Locate the cell with the specified text and output its [X, Y] center coordinate. 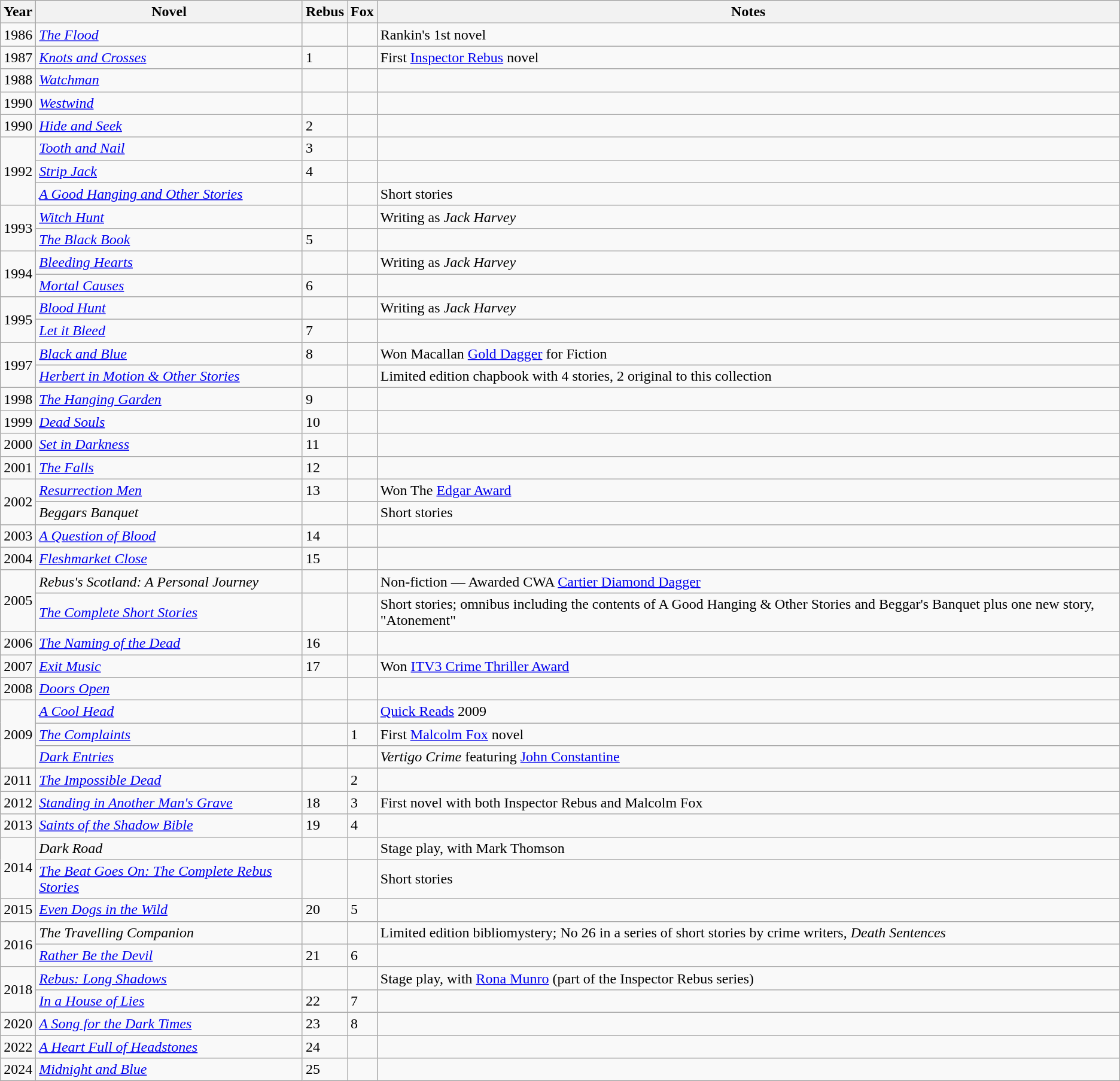
11 [324, 445]
First novel with both Inspector Rebus and Malcolm Fox [748, 803]
20 [324, 910]
12 [324, 467]
Bleeding Hearts [169, 262]
Rebus: Long Shadows [169, 978]
15 [324, 558]
22 [324, 1001]
16 [324, 643]
2004 [18, 558]
1988 [18, 80]
First Inspector Rebus novel [748, 57]
Black and Blue [169, 354]
Dark Road [169, 848]
The Falls [169, 467]
1987 [18, 57]
Quick Reads 2009 [748, 712]
Novel [169, 12]
2013 [18, 825]
Short stories; omnibus including the contents of A Good Hanging & Other Stories and Beggar's Banquet plus one new story, "Atonement" [748, 612]
The Travelling Companion [169, 933]
Herbert in Motion & Other Stories [169, 376]
1997 [18, 365]
2001 [18, 467]
1986 [18, 35]
Let it Bleed [169, 331]
Rebus's Scotland: A Personal Journey [169, 581]
Notes [748, 12]
Tooth and Nail [169, 148]
A Song for the Dark Times [169, 1024]
Doors Open [169, 689]
Stage play, with Rona Munro (part of the Inspector Rebus series) [748, 978]
24 [324, 1047]
Hide and Seek [169, 126]
2006 [18, 643]
A Good Hanging and Other Stories [169, 194]
Rebus [324, 12]
2012 [18, 803]
Won ITV3 Crime Thriller Award [748, 666]
The Naming of the Dead [169, 643]
Strip Jack [169, 171]
Dark Entries [169, 757]
19 [324, 825]
21 [324, 955]
A Question of Blood [169, 536]
Non-fiction — Awarded CWA Cartier Diamond Dagger [748, 581]
Beggars Banquet [169, 513]
1994 [18, 274]
1995 [18, 320]
In a House of Lies [169, 1001]
First Malcolm Fox novel [748, 734]
2008 [18, 689]
2009 [18, 734]
The Hanging Garden [169, 399]
Knots and Crosses [169, 57]
The Beat Goes On: The Complete Rebus Stories [169, 879]
1992 [18, 171]
The Black Book [169, 239]
Set in Darkness [169, 445]
Witch Hunt [169, 217]
Blood Hunt [169, 308]
Exit Music [169, 666]
Fox [363, 12]
14 [324, 536]
2016 [18, 944]
Westwind [169, 103]
2000 [18, 445]
Dead Souls [169, 422]
A Heart Full of Headstones [169, 1047]
2002 [18, 502]
1998 [18, 399]
1993 [18, 228]
10 [324, 422]
2011 [18, 780]
2007 [18, 666]
2005 [18, 601]
Year [18, 12]
2022 [18, 1047]
2018 [18, 989]
Standing in Another Man's Grave [169, 803]
Midnight and Blue [169, 1070]
13 [324, 490]
1999 [18, 422]
The Complaints [169, 734]
2014 [18, 868]
Fleshmarket Close [169, 558]
Even Dogs in the Wild [169, 910]
Won Macallan Gold Dagger for Fiction [748, 354]
Mortal Causes [169, 286]
Resurrection Men [169, 490]
2024 [18, 1070]
Won The Edgar Award [748, 490]
Rankin's 1st novel [748, 35]
Vertigo Crime featuring John Constantine [748, 757]
Watchman [169, 80]
2020 [18, 1024]
A Cool Head [169, 712]
Limited edition bibliomystery; No 26 in a series of short stories by crime writers, Death Sentences [748, 933]
The Complete Short Stories [169, 612]
Stage play, with Mark Thomson [748, 848]
25 [324, 1070]
Rather Be the Devil [169, 955]
The Flood [169, 35]
2015 [18, 910]
18 [324, 803]
Limited edition chapbook with 4 stories, 2 original to this collection [748, 376]
The Impossible Dead [169, 780]
9 [324, 399]
17 [324, 666]
2003 [18, 536]
Saints of the Shadow Bible [169, 825]
23 [324, 1024]
